Locate the cell with the specified text and output its [x, y] center coordinate. 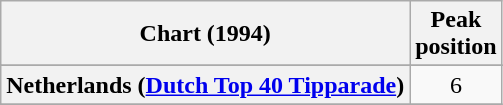
Netherlands (Dutch Top 40 Tipparade) [206, 85]
Chart (1994) [206, 34]
6 [456, 85]
Peakposition [456, 34]
